Search for the cell housing the specified text and yield its (X, Y) center coordinate. 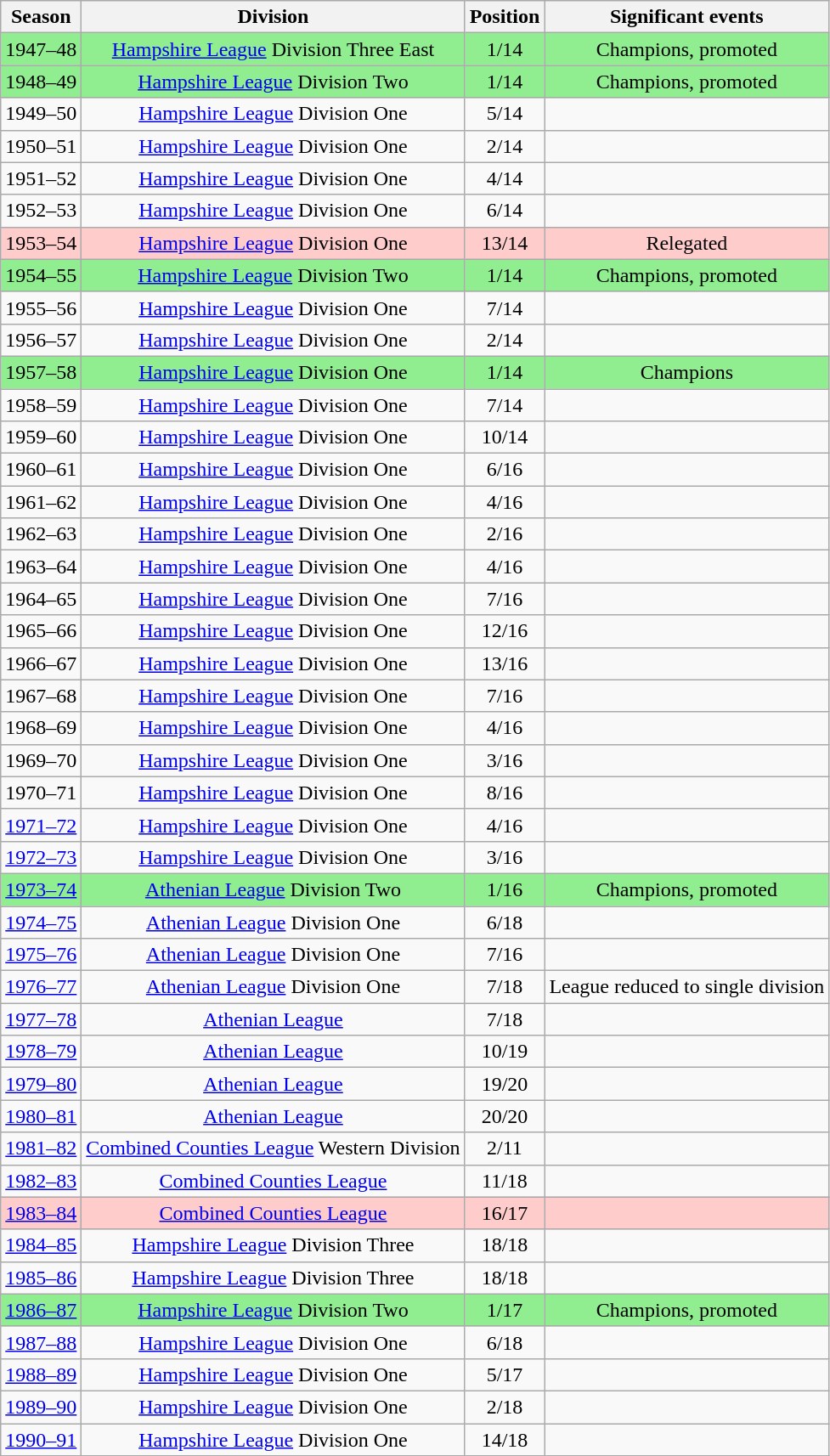
1986–87 (41, 1310)
1953–54 (41, 243)
1964–65 (41, 599)
1974–75 (41, 922)
Hampshire League Division Three East (274, 49)
1975–76 (41, 955)
10/14 (505, 437)
1959–60 (41, 437)
Position (505, 17)
1969–70 (41, 760)
1968–69 (41, 728)
1971–72 (41, 825)
13/14 (505, 243)
5/14 (505, 114)
1960–61 (41, 470)
League reduced to single division (686, 987)
1979–80 (41, 1084)
1967–68 (41, 696)
1965–66 (41, 631)
1/16 (505, 889)
2/11 (505, 1148)
1976–77 (41, 987)
1981–82 (41, 1148)
1948–49 (41, 82)
1983–84 (41, 1213)
1954–55 (41, 275)
1990–91 (41, 1440)
16/17 (505, 1213)
1984–85 (41, 1245)
11/18 (505, 1181)
1970–71 (41, 793)
6/14 (505, 211)
Relegated (686, 243)
1951–52 (41, 178)
2/18 (505, 1407)
1955–56 (41, 308)
1956–57 (41, 340)
20/20 (505, 1116)
1950–51 (41, 146)
8/16 (505, 793)
Division (274, 17)
5/17 (505, 1374)
Champions (686, 372)
1963–64 (41, 567)
1949–50 (41, 114)
19/20 (505, 1084)
1989–90 (41, 1407)
1966–67 (41, 663)
1988–89 (41, 1374)
12/16 (505, 631)
1985–86 (41, 1278)
Season (41, 17)
1947–48 (41, 49)
13/16 (505, 663)
1961–62 (41, 502)
Significant events (686, 17)
1972–73 (41, 857)
10/19 (505, 1052)
1982–83 (41, 1181)
2/16 (505, 534)
1980–81 (41, 1116)
1977–78 (41, 1019)
1962–63 (41, 534)
1/17 (505, 1310)
4/14 (505, 178)
Combined Counties League Western Division (274, 1148)
1973–74 (41, 889)
6/16 (505, 470)
1978–79 (41, 1052)
Athenian League Division Two (274, 889)
1958–59 (41, 405)
14/18 (505, 1440)
1957–58 (41, 372)
1987–88 (41, 1342)
1952–53 (41, 211)
